Find where the given text appears and provide that cell's center as [X, Y] coordinate. 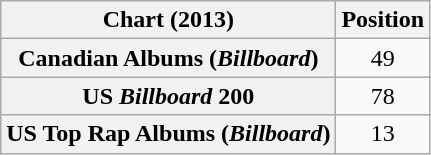
13 [383, 134]
Position [383, 20]
49 [383, 58]
Canadian Albums (Billboard) [168, 58]
Chart (2013) [168, 20]
78 [383, 96]
US Billboard 200 [168, 96]
US Top Rap Albums (Billboard) [168, 134]
